Find where the given text appears and provide that cell's center as (x, y) coordinate. 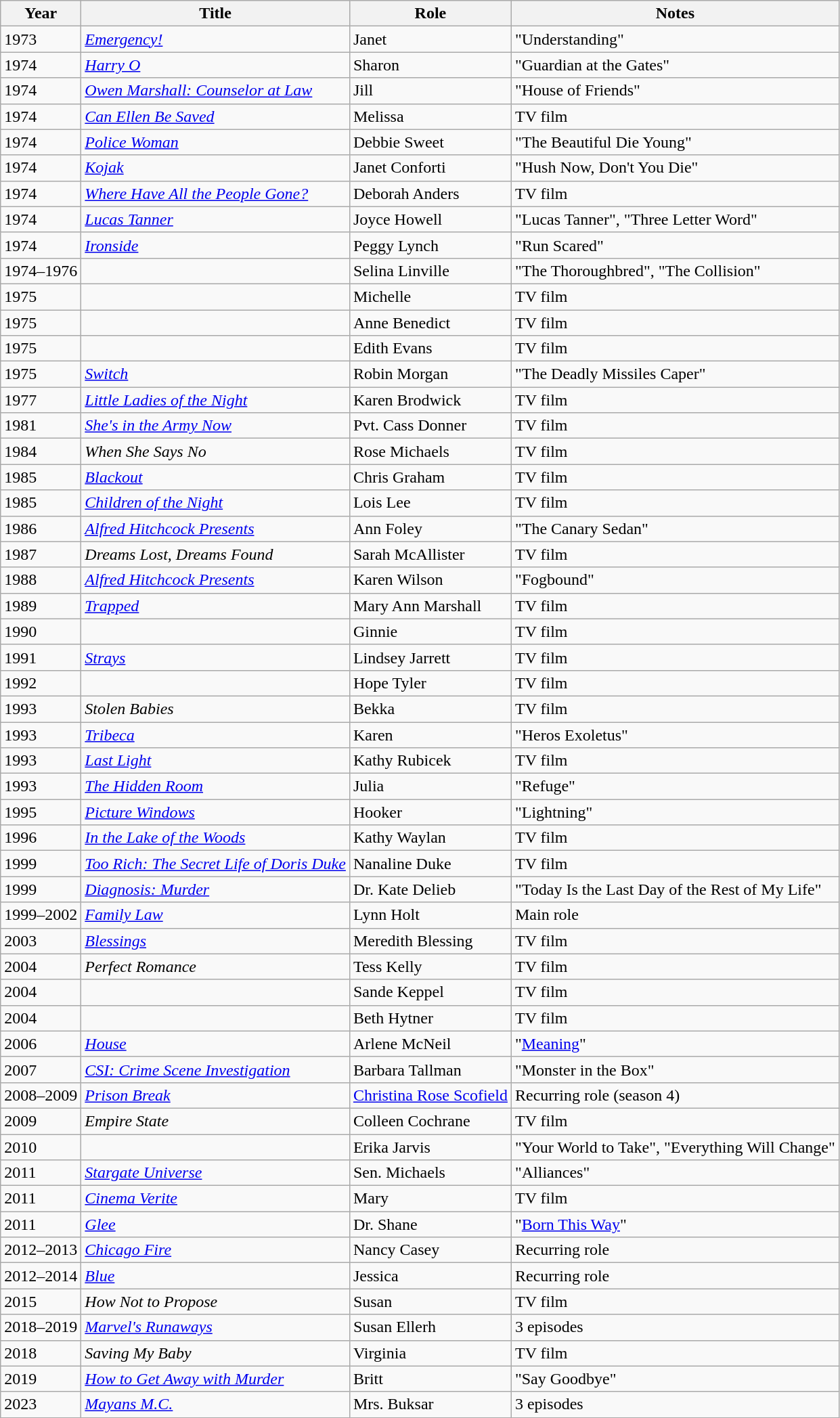
How to Get Away with Murder (215, 1379)
Cinema Verite (215, 1199)
Children of the Night (215, 503)
Robin Morgan (430, 374)
Anne Benedict (430, 323)
Notes (675, 14)
Peggy Lynch (430, 245)
2009 (41, 1121)
1991 (41, 657)
Nancy Casey (430, 1250)
Mary Ann Marshall (430, 606)
2007 (41, 1069)
2006 (41, 1044)
Tribeca (215, 734)
1999–2002 (41, 915)
Trapped (215, 606)
Sen. Michaels (430, 1173)
2008–2009 (41, 1095)
1990 (41, 632)
1973 (41, 39)
Kojak (215, 168)
Emergency! (215, 39)
Michelle (430, 296)
Stolen Babies (215, 709)
2012–2013 (41, 1250)
How Not to Propose (215, 1302)
"Refuge" (675, 786)
Jill (430, 91)
Rose Michaels (430, 451)
"Say Goodbye" (675, 1379)
"Monster in the Box" (675, 1069)
"Run Scared" (675, 245)
"Lucas Tanner", "Three Letter Word" (675, 219)
Meredith Blessing (430, 941)
Britt (430, 1379)
Marvel's Runaways (215, 1327)
Recurring role (season 4) (675, 1095)
Sande Keppel (430, 992)
Role (430, 14)
Karen (430, 734)
The Hidden Room (215, 786)
"Alliances" (675, 1173)
1984 (41, 451)
1986 (41, 529)
Joyce Howell (430, 219)
Blue (215, 1276)
Barbara Tallman (430, 1069)
House (215, 1044)
Dr. Kate Delieb (430, 889)
"Fogbound" (675, 580)
Virginia (430, 1353)
Mary (430, 1199)
Saving My Baby (215, 1353)
2023 (41, 1404)
1987 (41, 554)
Glee (215, 1224)
Mayans M.C. (215, 1404)
"Understanding" (675, 39)
Police Woman (215, 142)
Harry O (215, 65)
Tess Kelly (430, 967)
Lucas Tanner (215, 219)
"Today Is the Last Day of the Rest of My Life" (675, 889)
Family Law (215, 915)
Owen Marshall: Counselor at Law (215, 91)
Beth Hytner (430, 1018)
2018–2019 (41, 1327)
"Heros Exoletus" (675, 734)
She's in the Army Now (215, 426)
Nanaline Duke (430, 864)
Title (215, 14)
1977 (41, 400)
Julia (430, 786)
2010 (41, 1147)
"Hush Now, Don't You Die" (675, 168)
Susan Ellerh (430, 1327)
Janet (430, 39)
Little Ladies of the Night (215, 400)
Empire State (215, 1121)
Perfect Romance (215, 967)
Stargate Universe (215, 1173)
Debbie Sweet (430, 142)
Melissa (430, 116)
1996 (41, 838)
"The Thoroughbred", "The Collision" (675, 271)
Susan (430, 1302)
Hope Tyler (430, 683)
"Born This Way" (675, 1224)
Ironside (215, 245)
1992 (41, 683)
Lindsey Jarrett (430, 657)
Pvt. Cass Donner (430, 426)
Janet Conforti (430, 168)
Too Rich: The Secret Life of Doris Duke (215, 864)
Prison Break (215, 1095)
1988 (41, 580)
Where Have All the People Gone? (215, 194)
Ann Foley (430, 529)
2019 (41, 1379)
Ginnie (430, 632)
1981 (41, 426)
Blessings (215, 941)
Diagnosis: Murder (215, 889)
1974–1976 (41, 271)
Year (41, 14)
Chris Graham (430, 477)
CSI: Crime Scene Investigation (215, 1069)
Lynn Holt (430, 915)
1989 (41, 606)
"Lightning" (675, 812)
"House of Friends" (675, 91)
Kathy Rubicek (430, 761)
Mrs. Buksar (430, 1404)
Picture Windows (215, 812)
"Meaning" (675, 1044)
1995 (41, 812)
Can Ellen Be Saved (215, 116)
Strays (215, 657)
"The Deadly Missiles Caper" (675, 374)
When She Says No (215, 451)
Christina Rose Scofield (430, 1095)
Dr. Shane (430, 1224)
Sarah McAllister (430, 554)
Main role (675, 915)
Chicago Fire (215, 1250)
2003 (41, 941)
Dreams Lost, Dreams Found (215, 554)
"Your World to Take", "Everything Will Change" (675, 1147)
Lois Lee (430, 503)
Jessica (430, 1276)
Colleen Cochrane (430, 1121)
Last Light (215, 761)
"The Canary Sedan" (675, 529)
2015 (41, 1302)
Bekka (430, 709)
Selina Linville (430, 271)
2018 (41, 1353)
Switch (215, 374)
2012–2014 (41, 1276)
Kathy Waylan (430, 838)
Sharon (430, 65)
Edith Evans (430, 349)
Hooker (430, 812)
Erika Jarvis (430, 1147)
Deborah Anders (430, 194)
Karen Wilson (430, 580)
Blackout (215, 477)
Arlene McNeil (430, 1044)
"Guardian at the Gates" (675, 65)
"The Beautiful Die Young" (675, 142)
Karen Brodwick (430, 400)
In the Lake of the Woods (215, 838)
